Return the [X, Y] coordinate for the center point of the cell that contains the specified text.  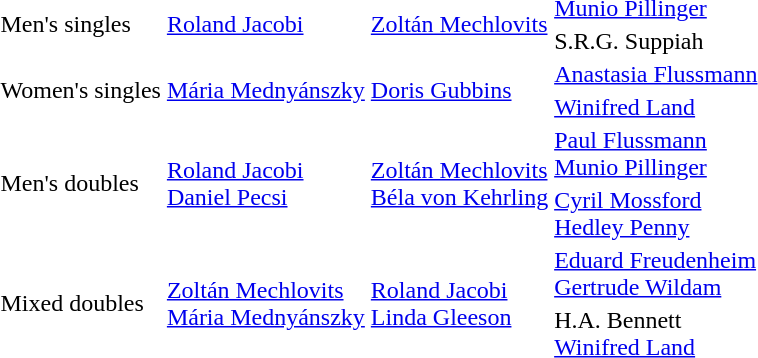
Mária Mednyánszky [266, 90]
Roland Jacobi Daniel Pecsi [266, 184]
Doris Gubbins [459, 90]
Zoltán Mechlovits Béla von Kehrling [459, 184]
